Extract the (x, y) coordinate from the center of the cell holding the provided text.  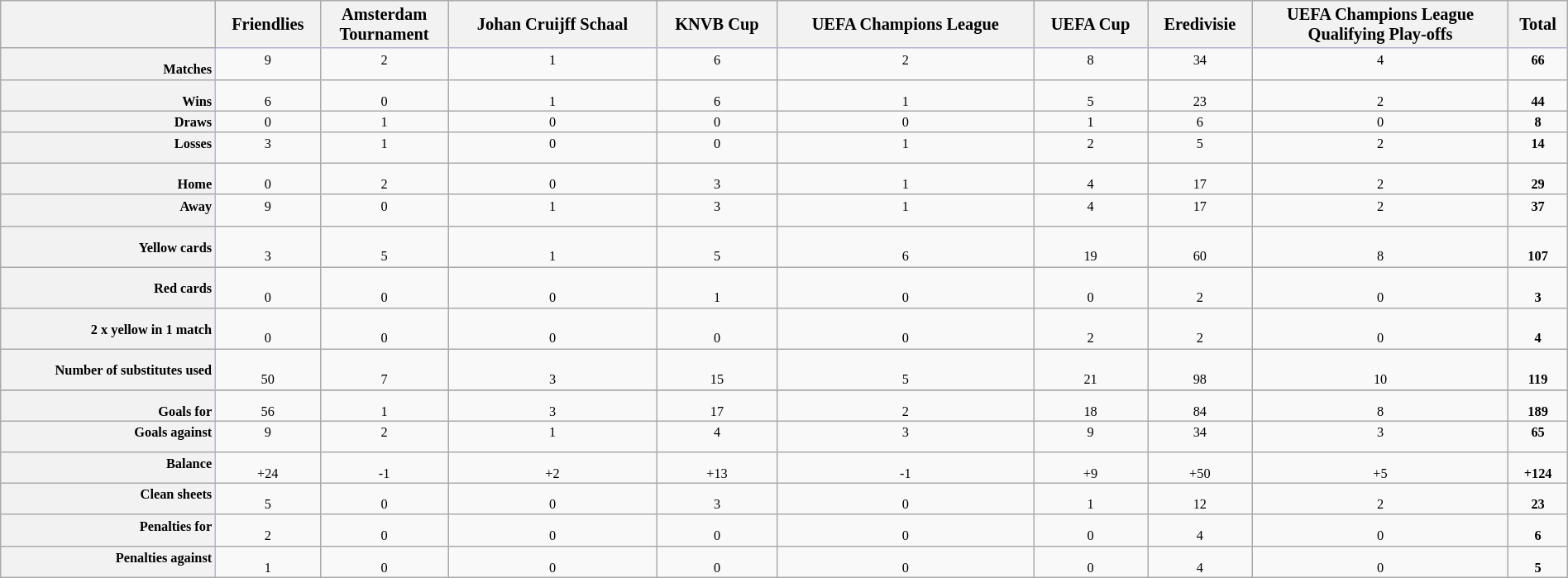
84 (1201, 405)
60 (1201, 246)
66 (1538, 64)
Penalties for (108, 530)
119 (1538, 369)
Away (108, 210)
Total (1538, 24)
Number of substitutes used (108, 369)
+13 (717, 467)
UEFA Cup (1091, 24)
Penalties against (108, 561)
10 (1380, 369)
+5 (1380, 467)
19 (1091, 246)
+9 (1091, 467)
189 (1538, 405)
Draws (108, 122)
+50 (1201, 467)
Eredivisie (1201, 24)
18 (1091, 405)
44 (1538, 95)
UEFA Champions League (906, 24)
Goals against (108, 437)
+2 (552, 467)
65 (1538, 437)
KNVB Cup (717, 24)
Goals for (108, 405)
Wins (108, 95)
Clean sheets (108, 499)
Balance (108, 467)
98 (1201, 369)
UEFA Champions LeagueQualifying Play-offs (1380, 24)
+124 (1538, 467)
Red cards (108, 287)
AmsterdamTournament (384, 24)
2 x yellow in 1 match (108, 328)
Losses (108, 148)
Yellow cards (108, 246)
12 (1201, 499)
14 (1538, 148)
37 (1538, 210)
7 (384, 369)
107 (1538, 246)
15 (717, 369)
21 (1091, 369)
+24 (268, 467)
Friendlies (268, 24)
50 (268, 369)
Matches (108, 64)
56 (268, 405)
Home (108, 179)
Johan Cruijff Schaal (552, 24)
29 (1538, 179)
